Determine the (x, y) coordinate at the center of the cell enclosing the given text.  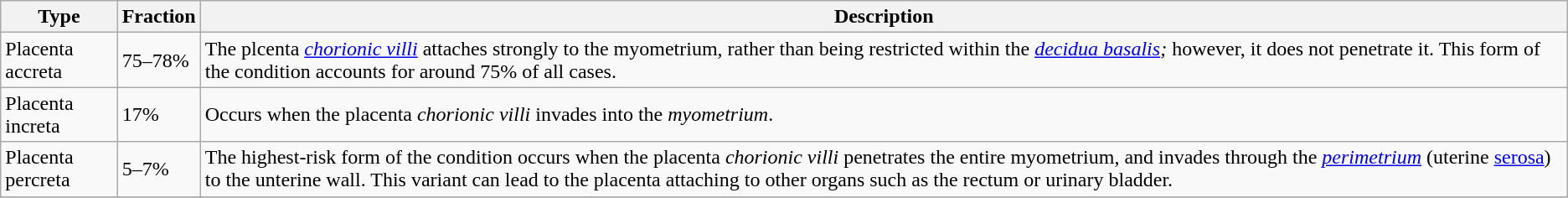
5–7% (159, 169)
Placenta percreta (59, 169)
Placenta increta (59, 114)
Type (59, 17)
17% (159, 114)
Description (884, 17)
Placenta accreta (59, 60)
Occurs when the placenta chorionic villi invades into the myometrium. (884, 114)
75–78% (159, 60)
Fraction (159, 17)
